Scan for the cell matching the given text and deliver its (X, Y) coordinate at center. 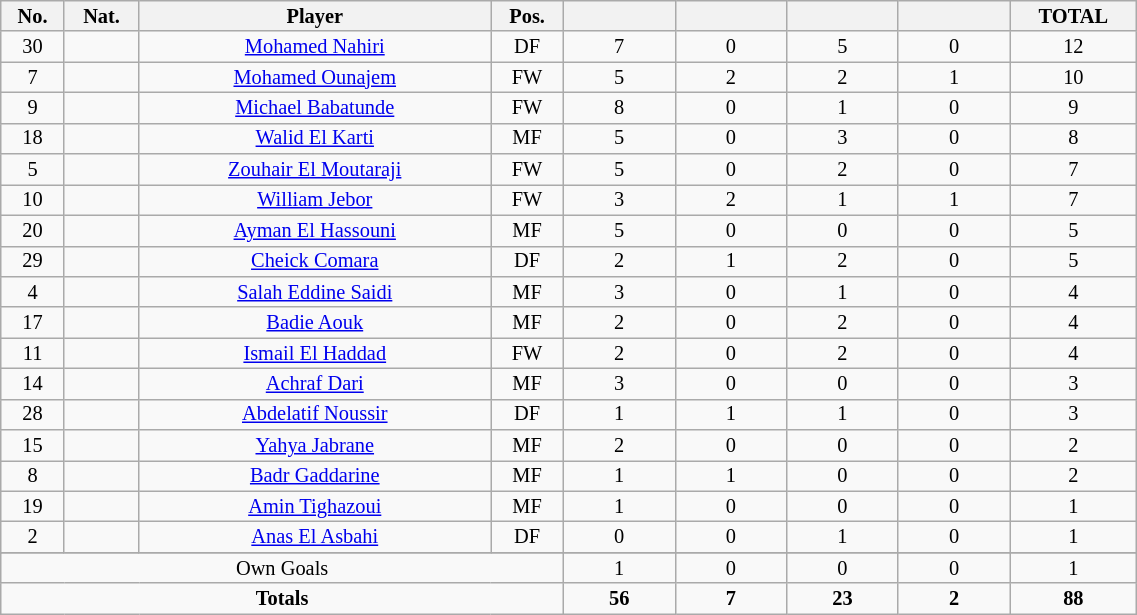
Ismail El Haddad (315, 354)
Achraf Dari (315, 384)
TOTAL (1074, 16)
56 (619, 598)
Player (315, 16)
No. (33, 16)
11 (33, 354)
15 (33, 446)
17 (33, 322)
Zouhair El Moutaraji (315, 170)
Michael Babatunde (315, 108)
Nat. (101, 16)
19 (33, 506)
14 (33, 384)
Walid El Karti (315, 138)
Salah Eddine Saidi (315, 292)
Abdelatif Noussir (315, 414)
88 (1074, 598)
Ayman El Hassouni (315, 230)
20 (33, 230)
Anas El Asbahi (315, 538)
Yahya Jabrane (315, 446)
29 (33, 262)
12 (1074, 46)
Totals (282, 598)
Own Goals (282, 568)
Badr Gaddarine (315, 476)
Badie Aouk (315, 322)
Amin Tighazoui (315, 506)
28 (33, 414)
Mohamed Nahiri (315, 46)
Mohamed Ounajem (315, 78)
30 (33, 46)
18 (33, 138)
Cheick Comara (315, 262)
William Jebor (315, 200)
Pos. (528, 16)
23 (843, 598)
